Provide the (X, Y) coordinate of the cell's center where the given text is located.  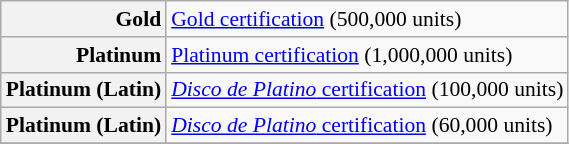
Gold (84, 19)
Platinum certification (1,000,000 units) (367, 55)
Disco de Platino certification (100,000 units) (367, 90)
Gold certification (500,000 units) (367, 19)
Disco de Platino certification (60,000 units) (367, 126)
Platinum (84, 55)
